Scan for the cell matching the given text and deliver its (x, y) coordinate at center. 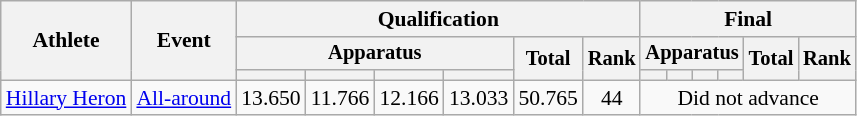
44 (612, 98)
12.166 (408, 98)
13.650 (270, 98)
Qualification (438, 19)
50.765 (548, 98)
11.766 (340, 98)
Event (184, 40)
Hillary Heron (66, 98)
All-around (184, 98)
Final (748, 19)
Athlete (66, 40)
Did not advance (748, 98)
13.033 (478, 98)
